Output the [X, Y] coordinate of the center of the cell containing the given text.  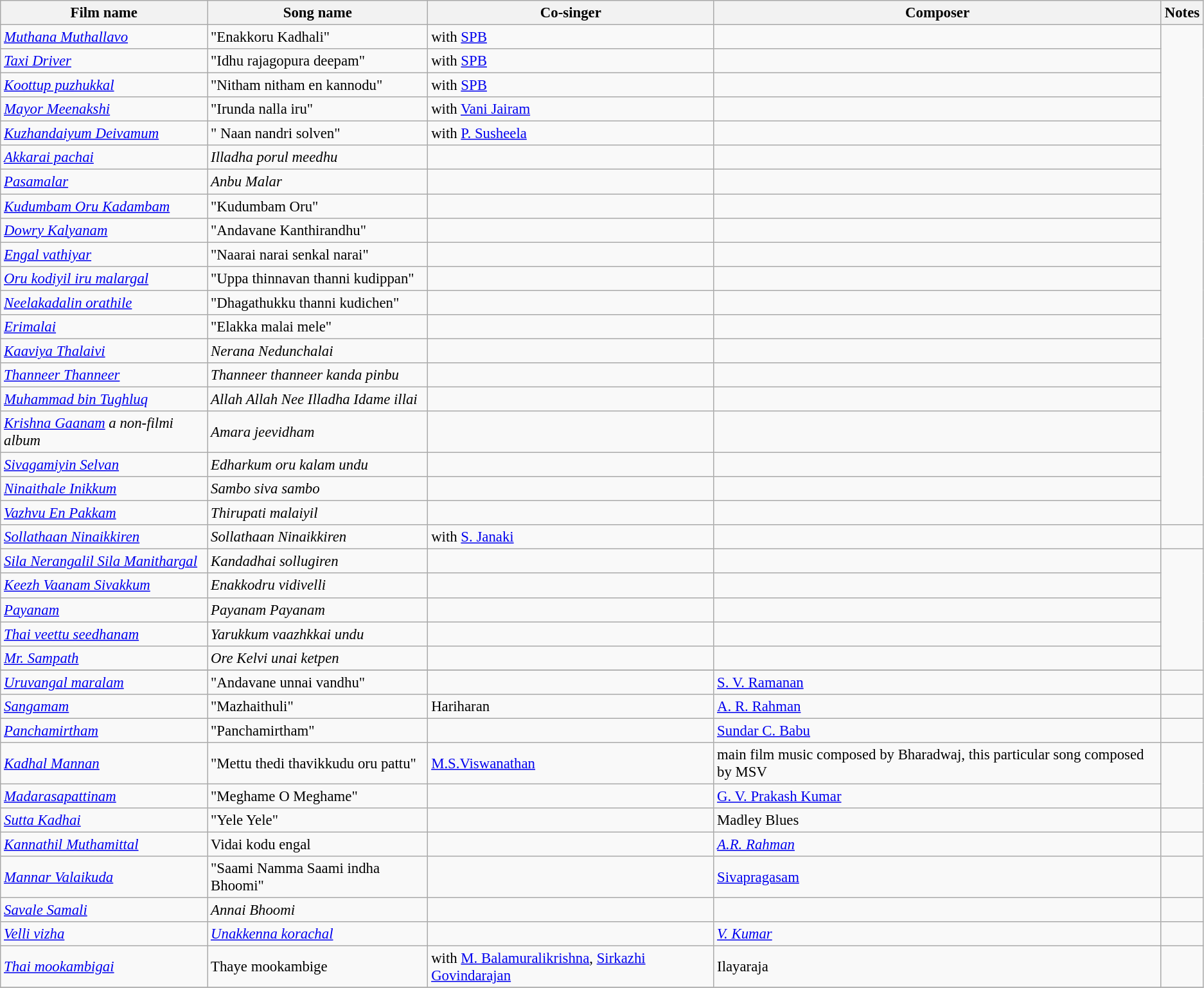
Unakkenna korachal [317, 934]
Mannar Valaikuda [104, 878]
"Kudumbam Oru" [317, 206]
Enakkodru vidivelli [317, 586]
Madarasapattinam [104, 796]
Mr. Sampath [104, 658]
Taxi Driver [104, 61]
Song name [317, 13]
"Dhagathukku thanni kudichen" [317, 303]
V. Kumar [938, 934]
Thai veettu seedhanam [104, 634]
Annai Bhoomi [317, 910]
Akkarai pachai [104, 157]
Thai mookambigai [104, 967]
Sambo siva sambo [317, 489]
Dowry Kalyanam [104, 230]
"Irunda nalla iru" [317, 109]
Madley Blues [938, 820]
Kaaviya Thalaivi [104, 351]
"Nitham nitham en kannodu" [317, 85]
Sutta Kadhai [104, 820]
"Mettu thedi thavikkudu oru pattu" [317, 763]
Savale Samali [104, 910]
Thanneer Thanneer [104, 375]
Allah Allah Nee Illadha Idame illai [317, 399]
Mayor Meenakshi [104, 109]
Oru kodiyil iru malargal [104, 278]
"Yele Yele" [317, 820]
Velli vizha [104, 934]
"Elakka malai mele" [317, 327]
S. V. Ramanan [938, 682]
"Andavane unnai vandhu" [317, 682]
Keezh Vaanam Sivakkum [104, 586]
Kuzhandaiyum Deivamum [104, 134]
Kudumbam Oru Kadambam [104, 206]
Kannathil Muthamittal [104, 845]
Thaye mookambige [317, 967]
"Naarai narai senkal narai" [317, 254]
with M. Balamuralikrishna, Sirkazhi Govindarajan [571, 967]
Film name [104, 13]
Muhammad bin Tughluq [104, 399]
with Vani Jairam [571, 109]
Illadha porul meedhu [317, 157]
Anbu Malar [317, 182]
Kandadhai sollugiren [317, 561]
Vidai kodu engal [317, 845]
Panchamirtham [104, 730]
Thanneer thanneer kanda pinbu [317, 375]
Sivapragasam [938, 878]
"Uppa thinnavan thanni kudippan" [317, 278]
Sangamam [104, 707]
Hariharan [571, 707]
Engal vathiyar [104, 254]
"Panchamirtham" [317, 730]
Pasamalar [104, 182]
with S. Janaki [571, 537]
Uruvangal maralam [104, 682]
Erimalai [104, 327]
Koottup puzhukkal [104, 85]
Thirupati malaiyil [317, 513]
" Naan nandri solven" [317, 134]
Vazhvu En Pakkam [104, 513]
Sivagamiyin Selvan [104, 465]
Edharkum oru kalam undu [317, 465]
Composer [938, 13]
Krishna Gaanam a non-filmi album [104, 432]
Yarukkum vaazhkkai undu [317, 634]
Sundar C. Babu [938, 730]
Notes [1182, 13]
Amara jeevidham [317, 432]
"Andavane Kanthirandhu" [317, 230]
"Saami Namma Saami indha Bhoomi" [317, 878]
A. R. Rahman [938, 707]
G. V. Prakash Kumar [938, 796]
Payanam Payanam [317, 610]
main film music composed by Bharadwaj, this particular song composed by MSV [938, 763]
"Idhu rajagopura deepam" [317, 61]
M.S.Viswanathan [571, 763]
Sila Nerangalil Sila Manithargal [104, 561]
Ilayaraja [938, 967]
with P. Susheela [571, 134]
A.R. Rahman [938, 845]
Kadhal Mannan [104, 763]
"Mazhaithuli" [317, 707]
Muthana Muthallavo [104, 37]
Neelakadalin orathile [104, 303]
Payanam [104, 610]
Co-singer [571, 13]
Ore Kelvi unai ketpen [317, 658]
Ninaithale Inikkum [104, 489]
Nerana Nedunchalai [317, 351]
"Meghame O Meghame" [317, 796]
"Enakkoru Kadhali" [317, 37]
